Scan for the cell matching the given text and deliver its (X, Y) coordinate at center. 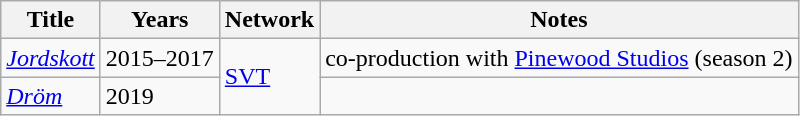
Notes (559, 20)
co-production with Pinewood Studios (season 2) (559, 58)
Jordskott (50, 58)
Dröm (50, 96)
Title (50, 20)
SVT (269, 77)
2015–2017 (160, 58)
2019 (160, 96)
Network (269, 20)
Years (160, 20)
